Provide the [x, y] coordinate of the cell's center where the given text is located.  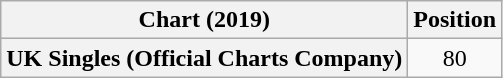
Chart (2019) [204, 20]
Position [455, 20]
UK Singles (Official Charts Company) [204, 58]
80 [455, 58]
